Extract the (x, y) coordinate from the center of the cell holding the provided text.  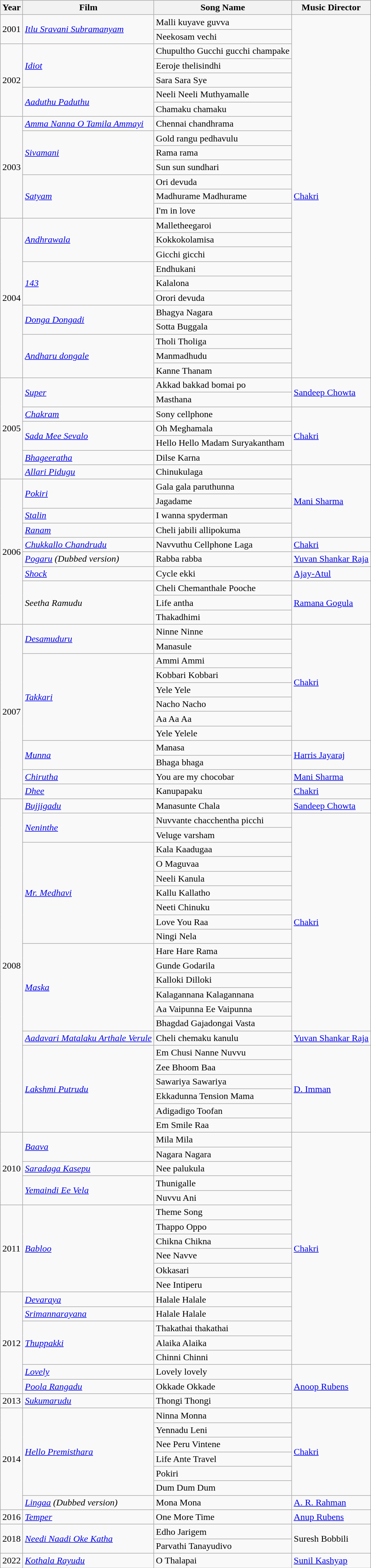
Sara Sara Sye (223, 80)
143 (89, 283)
Chukkallo Chandrudu (89, 545)
Srimannarayana (89, 1314)
Mr. Medhavi (89, 893)
Neeli Neeli Muthyamalle (223, 95)
2016 (11, 1517)
2010 (11, 1169)
Endhukani (223, 269)
Amma Nanna O Tamila Ammayi (89, 124)
Chamaku chamaku (223, 109)
Andhrawala (89, 240)
Em Chusi Nanne Nuvvu (223, 1052)
Sukumarudu (89, 1401)
Super (89, 392)
Lakshmi Putrudu (89, 1089)
Life Ante Travel (223, 1459)
Babloo (89, 1248)
Chinni Chinni (223, 1358)
Ajay-Atul (331, 574)
Kothala Rayudu (89, 1560)
Chirutha (89, 777)
Neninthe (89, 827)
Lovely lovely (223, 1372)
Kobbari Kobbari (223, 675)
Harris Jayaraj (331, 755)
Baava (89, 1147)
Stalin (89, 516)
Kanne Thanam (223, 370)
Thuppakki (89, 1343)
Desamuduru (89, 639)
Andharu dongale (89, 356)
I wanna spyderman (223, 516)
Yennadu Leni (223, 1430)
Aadavari Matalaku Arthale Verule (89, 1038)
Pogaru (Dubbed version) (89, 559)
Ekkadunna Tension Mama (223, 1096)
Dhee (89, 791)
Oh Meghamala (223, 429)
Donga Dongadi (89, 320)
Thakadhimi (223, 617)
Okkade Okkade (223, 1386)
Ranam (89, 530)
Yele Yelele (223, 733)
Thappo Oppo (223, 1227)
Yemaindi Ee Vela (89, 1190)
Munna (89, 755)
2014 (11, 1459)
Navvuthu Cellphone Laga (223, 545)
2022 (11, 1560)
Year (11, 8)
Needi Naadi Oke Katha (89, 1539)
A. R. Rahman (331, 1502)
2007 (11, 712)
Ramana Gogula (331, 602)
Thakathai thakathai (223, 1328)
Kallu Kallatho (223, 893)
Ori devuda (223, 182)
2001 (11, 29)
Kala Kaadugaa (223, 849)
Poola Rangadu (89, 1386)
Em Smile Raa (223, 1125)
Music Director (331, 8)
Bujjigadu (89, 806)
Sunil Kashyap (331, 1560)
Kalagannana Kalagannana (223, 994)
Chennai chandhrama (223, 124)
Adigadigo Toofan (223, 1111)
Kanupapaku (223, 791)
Thongi Thongi (223, 1401)
Nee Intiperu (223, 1285)
I'm in love (223, 211)
2003 (11, 167)
Neeli Kanula (223, 878)
Malli kuyave guvva (223, 22)
Nee Peru Vintene (223, 1444)
Akkad bakkad bomai po (223, 385)
Gicchi gicchi (223, 254)
2018 (11, 1539)
2011 (11, 1248)
Kokkokolamisa (223, 240)
One More Time (223, 1517)
Mila Mila (223, 1140)
Okkasari (223, 1270)
Bhagya Nagara (223, 312)
Ammi Ammi (223, 661)
Thunigalle (223, 1183)
Manasunte Chala (223, 806)
Gold rangu pedhavulu (223, 138)
Bhaga bhaga (223, 762)
Tholi Tholiga (223, 341)
Alaika Alaika (223, 1343)
2005 (11, 428)
Sotta Buggala (223, 327)
Life antha (223, 602)
Song Name (223, 8)
Sada Mee Sevalo (89, 436)
Chakram (89, 414)
Ninne Ninne (223, 631)
Lovely (89, 1372)
Saradaga Kasepu (89, 1169)
Itlu Sravani Subramanyam (89, 29)
Cheli jabili allipokuma (223, 530)
Orori devuda (223, 298)
Aa Vaipunna Ee Vaipunna (223, 1009)
Edho Jarigem (223, 1531)
Aa Aa Aa (223, 719)
Yele Yele (223, 690)
Bhageeratha (89, 458)
Shock (89, 574)
Nuvvu Ani (223, 1198)
Temper (89, 1517)
Gunde Godarila (223, 966)
Lingaa (Dubbed version) (89, 1502)
2006 (11, 552)
Nagara Nagara (223, 1154)
D. Imman (331, 1089)
Love You Raa (223, 922)
Devaraya (89, 1299)
Sun sun sundhari (223, 167)
Sivamani (89, 153)
Madhurame Madhurame (223, 196)
Dum Dum Dum (223, 1488)
Malletheegaroi (223, 225)
Veluge varsham (223, 835)
Kalalona (223, 283)
Takkari (89, 697)
Ningi Nela (223, 937)
Cheli Chemanthale Pooche (223, 588)
Neekosam vechi (223, 37)
Nuvvante chacchentha picchi (223, 820)
2004 (11, 298)
Nee palukula (223, 1169)
Nacho Nacho (223, 704)
Masthana (223, 399)
O Thalapai (223, 1560)
2012 (11, 1343)
Kalloki Dilloki (223, 980)
Bhagdad Gajadongai Vasta (223, 1023)
Seetha Ramudu (89, 602)
Chikna Chikna (223, 1241)
Eeroje thelisindhi (223, 66)
Idiot (89, 66)
Cycle ekki (223, 574)
Hare Hare Rama (223, 951)
Theme Song (223, 1212)
Zee Bhoom Baa (223, 1067)
You are my chocobar (223, 777)
Hello Hello Madam Suryakantham (223, 443)
Jagadame (223, 501)
Dilse Karna (223, 458)
Sony cellphone (223, 414)
Nee Navve (223, 1256)
Rabba rabba (223, 559)
Anoop Rubens (331, 1386)
Gala gala paruthunna (223, 487)
Chupultho Gucchi gucchi champake (223, 51)
Hello Premisthara (89, 1452)
Suresh Bobbili (331, 1539)
Manmadhudu (223, 356)
Rama rama (223, 153)
Cheli chemaku kanulu (223, 1038)
Manasa (223, 748)
Satyam (89, 196)
2008 (11, 966)
O Maguvaa (223, 864)
Ninna Monna (223, 1415)
2002 (11, 80)
Aaduthu Paduthu (89, 102)
Manasule (223, 646)
Allari Pidugu (89, 472)
Sawariya Sawariya (223, 1081)
Anup Rubens (331, 1517)
Maska (89, 987)
2013 (11, 1401)
Mona Mona (223, 1502)
Neeti Chinuku (223, 908)
Film (89, 8)
Parvathi Tanayudivo (223, 1546)
Chinukulaga (223, 472)
